Output the (x, y) coordinate of the center of the cell containing the given text.  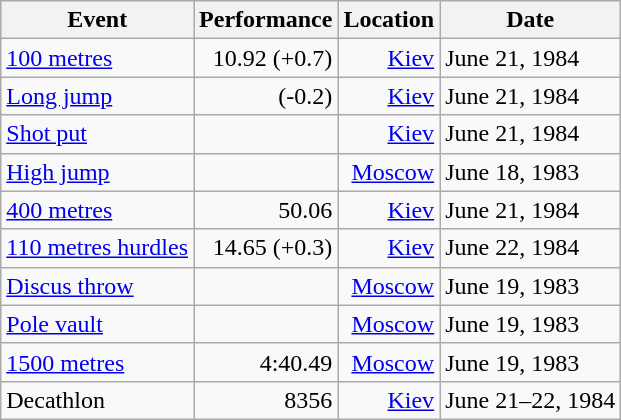
50.06 (266, 210)
8356 (266, 400)
High jump (98, 172)
Event (98, 20)
14.65 (+0.3) (266, 248)
Performance (266, 20)
Discus throw (98, 286)
1500 metres (98, 362)
June 18, 1983 (530, 172)
110 metres hurdles (98, 248)
4:40.49 (266, 362)
(-0.2) (266, 96)
10.92 (+0.7) (266, 58)
Pole vault (98, 324)
100 metres (98, 58)
Date (530, 20)
Long jump (98, 96)
Shot put (98, 134)
June 21–22, 1984 (530, 400)
June 22, 1984 (530, 248)
400 metres (98, 210)
Decathlon (98, 400)
Location (389, 20)
